Find where the given text appears and provide that cell's center as [X, Y] coordinate. 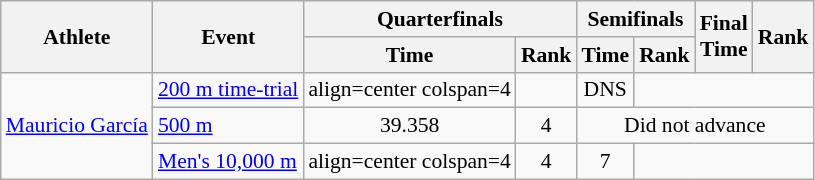
Athlete [77, 36]
Semifinals [635, 19]
FinalTime [724, 36]
500 m [228, 126]
7 [605, 162]
DNS [605, 90]
200 m time-trial [228, 90]
Mauricio García [77, 126]
39.358 [409, 126]
Event [228, 36]
Quarterfinals [440, 19]
Men's 10,000 m [228, 162]
Did not advance [694, 126]
